Extract the (X, Y) coordinate from the center of the cell holding the provided text.  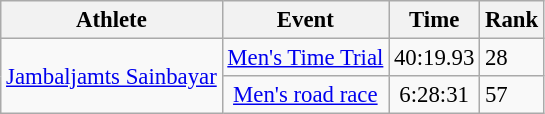
Jambaljamts Sainbayar (112, 76)
Men's road race (306, 95)
Time (434, 20)
Event (306, 20)
57 (512, 95)
Athlete (112, 20)
Rank (512, 20)
Men's Time Trial (306, 58)
40:19.93 (434, 58)
28 (512, 58)
6:28:31 (434, 95)
